Determine the [X, Y] coordinate at the center of the cell enclosing the given text.  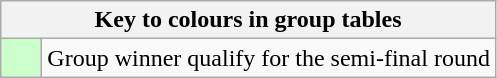
Key to colours in group tables [248, 20]
Group winner qualify for the semi-final round [269, 58]
